Scan for the cell matching the given text and deliver its (X, Y) coordinate at center. 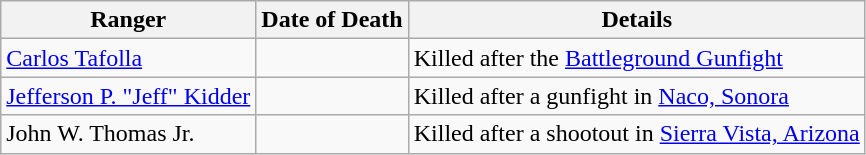
Carlos Tafolla (128, 58)
Jefferson P. "Jeff" Kidder (128, 96)
Ranger (128, 20)
John W. Thomas Jr. (128, 134)
Date of Death (332, 20)
Details (636, 20)
Killed after the Battleground Gunfight (636, 58)
Killed after a gunfight in Naco, Sonora (636, 96)
Killed after a shootout in Sierra Vista, Arizona (636, 134)
